For the text-containing cell, return its midpoint in [x, y] coordinate format. 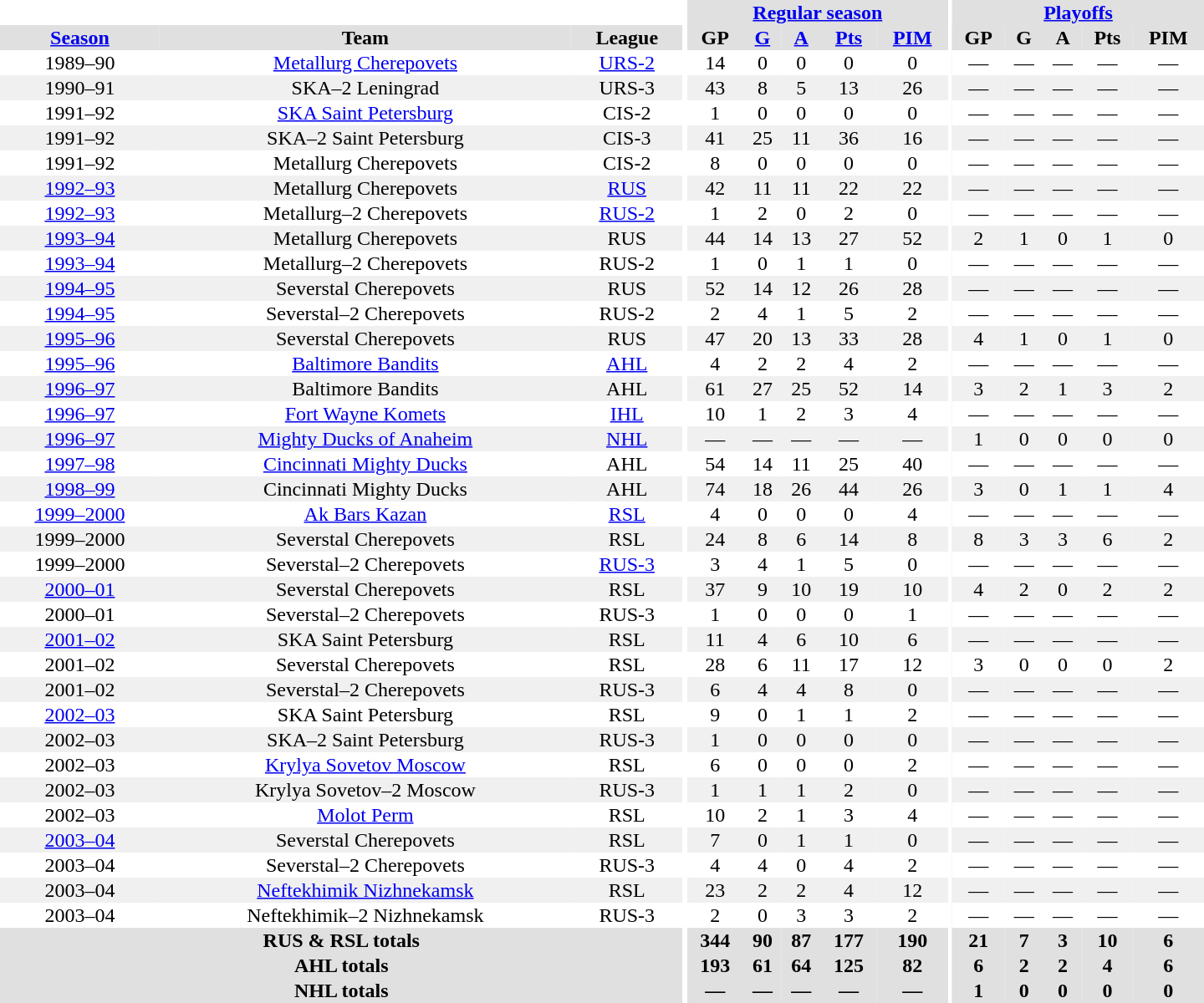
36 [848, 138]
74 [716, 489]
177 [848, 940]
NHL totals [341, 990]
Fort Wayne Komets [365, 414]
20 [763, 339]
Season [80, 38]
40 [913, 464]
41 [716, 138]
Regular season [818, 13]
RUS & RSL totals [341, 940]
64 [801, 965]
19 [848, 589]
54 [716, 464]
43 [716, 88]
Neftekhimik–2 Nizhnekamsk [365, 915]
URS-3 [627, 88]
37 [716, 589]
87 [801, 940]
CIS-3 [627, 138]
82 [913, 965]
Krylya Sovetov–2 Moscow [365, 790]
Team [365, 38]
Mighty Ducks of Anaheim [365, 439]
21 [978, 940]
90 [763, 940]
URS-2 [627, 63]
193 [716, 965]
18 [763, 489]
125 [848, 965]
24 [716, 539]
23 [716, 890]
Neftekhimik Nizhnekamsk [365, 890]
NHL [627, 439]
SKA–2 Leningrad [365, 88]
Krylya Sovetov Moscow [365, 765]
Playoffs [1079, 13]
33 [848, 339]
AHL totals [341, 965]
16 [913, 138]
42 [716, 188]
1998–99 [80, 489]
17 [848, 664]
1997–98 [80, 464]
Molot Perm [365, 815]
Ak Bars Kazan [365, 514]
1989–90 [80, 63]
47 [716, 339]
IHL [627, 414]
1990–91 [80, 88]
190 [913, 940]
League [627, 38]
344 [716, 940]
